Find where the given text appears and provide that cell's center as [x, y] coordinate. 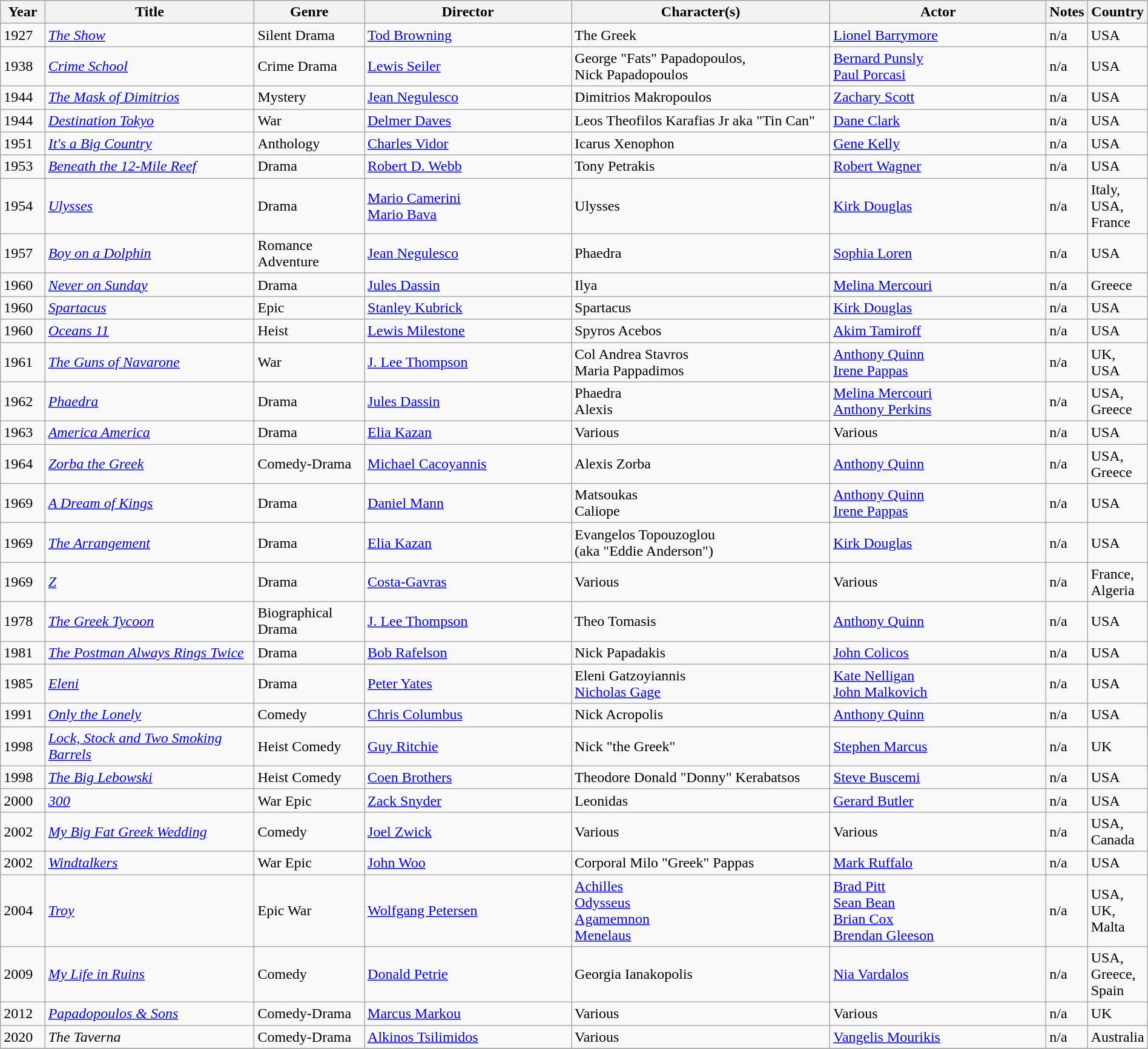
Lock, Stock and Two Smoking Barrels [150, 746]
The Guns of Navarone [150, 362]
Papadopoulos & Sons [150, 1014]
George "Fats" Papadopoulos, Nick Papadopoulos [701, 67]
Mark Ruffalo [939, 863]
Stanley Kubrick [468, 307]
My Life in Ruins [150, 975]
Achilles Odysseus Agamemnon Menelaus [701, 910]
1927 [23, 35]
Steve Buscemi [939, 777]
1964 [23, 464]
300 [150, 800]
UK, USA [1118, 362]
Nick Acropolis [701, 715]
1978 [23, 621]
Vangelis Mourikis [939, 1037]
2004 [23, 910]
Boy on a Dolphin [150, 253]
It's a Big Country [150, 143]
The Greek [701, 35]
Sophia Loren [939, 253]
1962 [23, 402]
Icarus Xenophon [701, 143]
Daniel Mann [468, 504]
1951 [23, 143]
A Dream of Kings [150, 504]
Anthology [309, 143]
Dimitrios Makropoulos [701, 97]
Epic War [309, 910]
Phaedra Alexis [701, 402]
Mario Camerini Mario Bava [468, 206]
Leos Theofilos Karafias Jr aka "Tin Can" [701, 120]
Guy Ritchie [468, 746]
2009 [23, 975]
Eleni [150, 684]
Nia Vardalos [939, 975]
Delmer Daves [468, 120]
Genre [309, 12]
Col Andrea Stavros Maria Pappadimos [701, 362]
The Greek Tycoon [150, 621]
Donald Petrie [468, 975]
1953 [23, 166]
Zack Snyder [468, 800]
Matsoukas Caliope [701, 504]
Crime Drama [309, 67]
Peter Yates [468, 684]
My Big Fat Greek Wedding [150, 832]
America America [150, 433]
2012 [23, 1014]
Destination Tokyo [150, 120]
Character(s) [701, 12]
Troy [150, 910]
Alkinos Tsilimidos [468, 1037]
Windtalkers [150, 863]
Eleni Gatzoyiannis Nicholas Gage [701, 684]
Chris Columbus [468, 715]
Zachary Scott [939, 97]
Z [150, 582]
Biographical Drama [309, 621]
Alexis Zorba [701, 464]
Italy, USA, France [1118, 206]
Coen Brothers [468, 777]
1991 [23, 715]
Romance Adventure [309, 253]
USA, Canada [1118, 832]
2000 [23, 800]
The Big Lebowski [150, 777]
Title [150, 12]
Zorba the Greek [150, 464]
Evangelos Topouzoglou (aka "Eddie Anderson") [701, 542]
The Taverna [150, 1037]
Never on Sunday [150, 284]
Director [468, 12]
Bernard Punsly Paul Porcasi [939, 67]
Lionel Barrymore [939, 35]
Silent Drama [309, 35]
Nick Papadakis [701, 653]
Greece [1118, 284]
Oceans 11 [150, 330]
Melina Mercouri Anthony Perkins [939, 402]
Actor [939, 12]
USA, UK, Malta [1118, 910]
Charles Vidor [468, 143]
Gene Kelly [939, 143]
Australia [1118, 1037]
1954 [23, 206]
Only the Lonely [150, 715]
Lewis Seiler [468, 67]
Melina Mercouri [939, 284]
Georgia Ianakopolis [701, 975]
Tony Petrakis [701, 166]
Wolfgang Petersen [468, 910]
Joel Zwick [468, 832]
Costa-Gavras [468, 582]
Crime School [150, 67]
1961 [23, 362]
Marcus Markou [468, 1014]
Leonidas [701, 800]
Tod Browning [468, 35]
The Mask of Dimitrios [150, 97]
Michael Cacoyannis [468, 464]
The Show [150, 35]
Ilya [701, 284]
2020 [23, 1037]
Stephen Marcus [939, 746]
Country [1118, 12]
Corporal Milo "Greek" Pappas [701, 863]
John Colicos [939, 653]
Nick "the Greek" [701, 746]
The Arrangement [150, 542]
Kate Nelligan John Malkovich [939, 684]
1963 [23, 433]
Dane Clark [939, 120]
Mystery [309, 97]
USA, Greece, Spain [1118, 975]
Brad Pitt Sean Bean Brian Cox Brendan Gleeson [939, 910]
Theo Tomasis [701, 621]
France, Algeria [1118, 582]
Spyros Acebos [701, 330]
Robert D. Webb [468, 166]
1985 [23, 684]
Gerard Butler [939, 800]
Lewis Milestone [468, 330]
Theodore Donald "Donny" Kerabatsos [701, 777]
Notes [1067, 12]
Year [23, 12]
1981 [23, 653]
1938 [23, 67]
The Postman Always Rings Twice [150, 653]
Epic [309, 307]
Beneath the 12-Mile Reef [150, 166]
Robert Wagner [939, 166]
Heist [309, 330]
1957 [23, 253]
Akim Tamiroff [939, 330]
John Woo [468, 863]
Bob Rafelson [468, 653]
